Capture the cell that displays the provided text and extract its [X, Y] central coordinate. 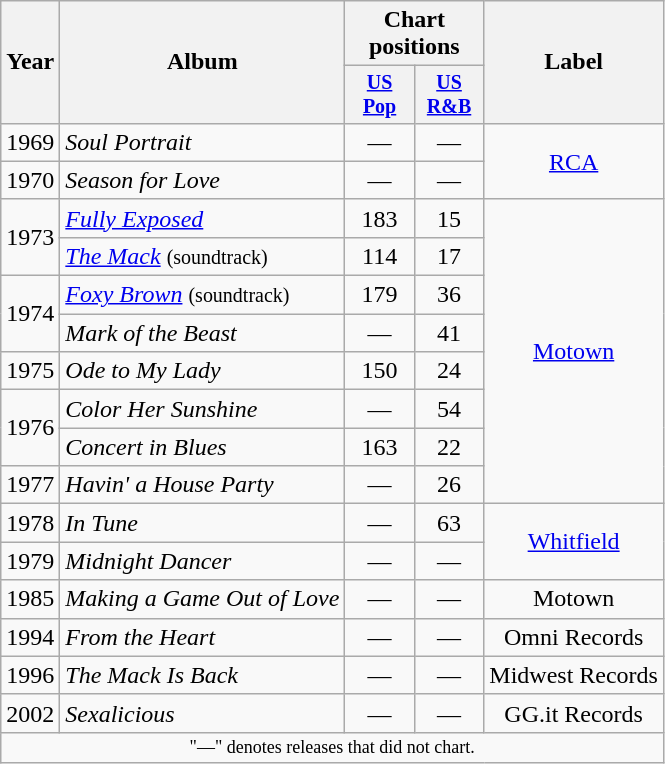
1977 [30, 485]
Making a Game Out of Love [202, 599]
US R&B [448, 94]
Mark of the Beast [202, 333]
36 [448, 295]
Year [30, 62]
Omni Records [574, 637]
163 [380, 447]
RCA [574, 161]
Whitfield [574, 542]
1970 [30, 180]
In Tune [202, 523]
41 [448, 333]
1973 [30, 237]
Havin' a House Party [202, 485]
"—" denotes releases that did not chart. [332, 748]
1975 [30, 371]
Fully Exposed [202, 218]
1978 [30, 523]
1976 [30, 428]
17 [448, 256]
The Mack Is Back [202, 675]
22 [448, 447]
The Mack (soundtrack) [202, 256]
150 [380, 371]
26 [448, 485]
1979 [30, 561]
15 [448, 218]
1969 [30, 142]
Album [202, 62]
Midwest Records [574, 675]
Chart positions [414, 34]
1974 [30, 314]
Label [574, 62]
2002 [30, 713]
Ode to My Lady [202, 371]
Foxy Brown (soundtrack) [202, 295]
1985 [30, 599]
Concert in Blues [202, 447]
24 [448, 371]
From the Heart [202, 637]
US Pop [380, 94]
Sexalicious [202, 713]
1996 [30, 675]
GG.it Records [574, 713]
Color Her Sunshine [202, 409]
Season for Love [202, 180]
Soul Portrait [202, 142]
1994 [30, 637]
63 [448, 523]
Midnight Dancer [202, 561]
54 [448, 409]
114 [380, 256]
179 [380, 295]
183 [380, 218]
